Detect which cell encompasses the target text, then output its [x, y] center coordinate. 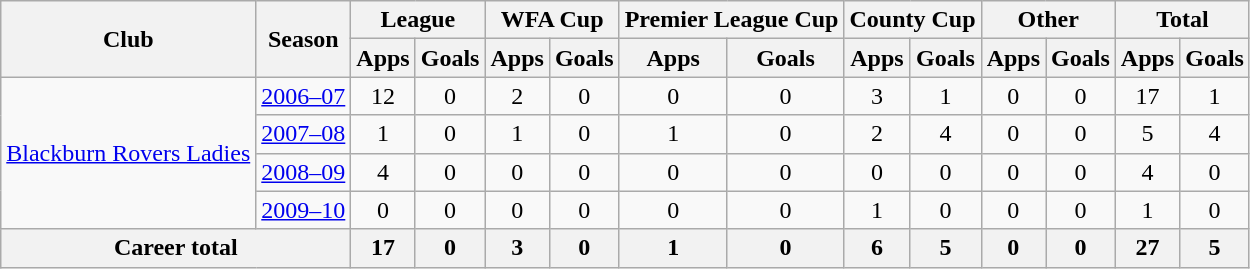
Total [1182, 20]
6 [877, 248]
Career total [176, 248]
Premier League Cup [732, 20]
Season [304, 39]
2006–07 [304, 96]
Blackburn Rovers Ladies [128, 153]
2008–09 [304, 172]
Club [128, 39]
12 [383, 96]
Other [1048, 20]
WFA Cup [552, 20]
2007–08 [304, 134]
27 [1147, 248]
County Cup [912, 20]
League [418, 20]
2009–10 [304, 210]
